Detect which cell encompasses the target text, then output its [x, y] center coordinate. 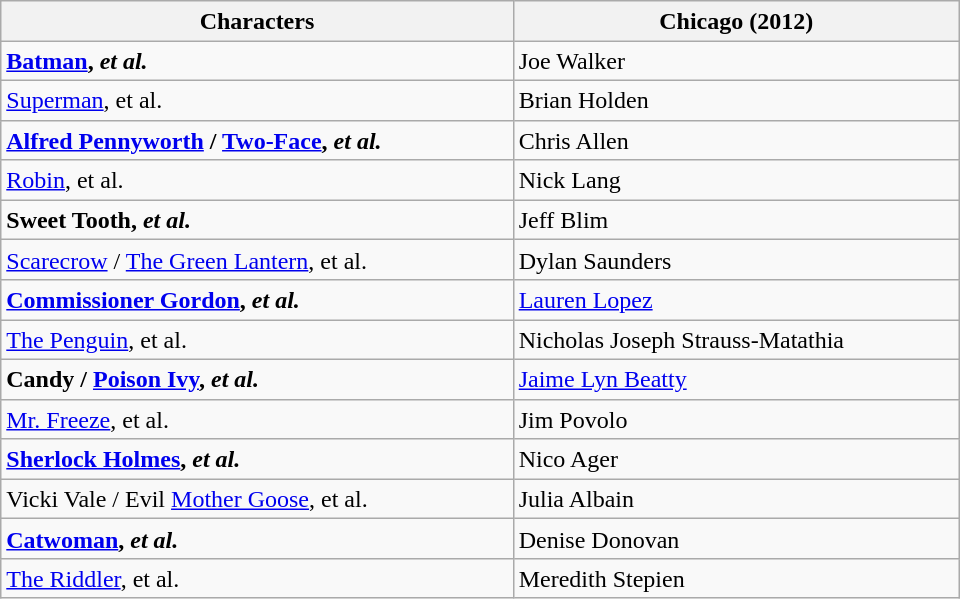
Superman, et al. [257, 100]
Commissioner Gordon, et al. [257, 300]
Scarecrow / The Green Lantern, et al. [257, 260]
Nico Ager [736, 459]
The Penguin, et al. [257, 340]
Sweet Tooth, et al. [257, 220]
Characters [257, 21]
Nick Lang [736, 180]
Sherlock Holmes, et al. [257, 459]
Alfred Pennyworth / Two-Face, et al. [257, 140]
Batman, et al. [257, 61]
Jaime Lyn Beatty [736, 379]
Lauren Lopez [736, 300]
Nicholas Joseph Strauss-Matathia [736, 340]
Chris Allen [736, 140]
Catwoman, et al. [257, 539]
Chicago (2012) [736, 21]
Robin, et al. [257, 180]
Candy / Poison Ivy, et al. [257, 379]
Joe Walker [736, 61]
Vicki Vale / Evil Mother Goose, et al. [257, 499]
Jim Povolo [736, 419]
Jeff Blim [736, 220]
Julia Albain [736, 499]
The Riddler, et al. [257, 579]
Denise Donovan [736, 539]
Mr. Freeze, et al. [257, 419]
Dylan Saunders [736, 260]
Meredith Stepien [736, 579]
Brian Holden [736, 100]
